Return (x, y) of the center of cell containing provided text 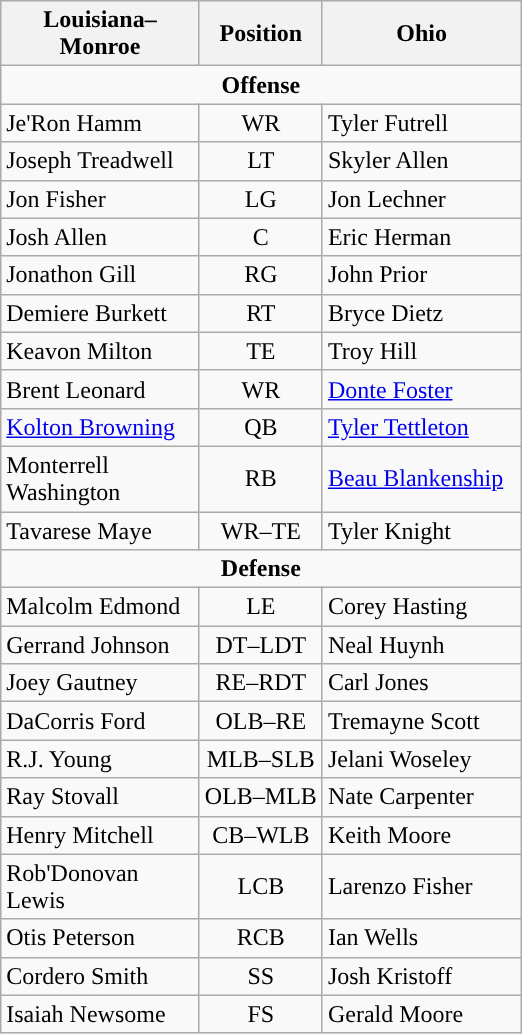
Demiere Burkett (100, 313)
Kolton Browning (100, 427)
RCB (260, 938)
Donte Foster (422, 389)
SS (260, 976)
Josh Kristoff (422, 976)
Tyler Futrell (422, 123)
Carl Jones (422, 683)
Corey Hasting (422, 607)
DT–LDT (260, 645)
LT (260, 161)
LE (260, 607)
Louisiana–Monroe (100, 34)
Keith Moore (422, 835)
Skyler Allen (422, 161)
OLB–MLB (260, 797)
Ohio (422, 34)
FS (260, 1014)
Position (260, 34)
Offense (261, 85)
Ray Stovall (100, 797)
Rob'Donovan Lewis (100, 886)
RE–RDT (260, 683)
WR–TE (260, 531)
Tyler Knight (422, 531)
Otis Peterson (100, 938)
Josh Allen (100, 237)
Joseph Treadwell (100, 161)
Gerald Moore (422, 1014)
Isaiah Newsome (100, 1014)
RG (260, 275)
Je'Ron Hamm (100, 123)
Larenzo Fisher (422, 886)
DaCorris Ford (100, 721)
Cordero Smith (100, 976)
R.J. Young (100, 759)
Henry Mitchell (100, 835)
Defense (261, 569)
OLB–RE (260, 721)
Tremayne Scott (422, 721)
Beau Blankenship (422, 478)
Joey Gautney (100, 683)
CB–WLB (260, 835)
Neal Huynh (422, 645)
Nate Carpenter (422, 797)
Bryce Dietz (422, 313)
Jon Lechner (422, 199)
Tavarese Maye (100, 531)
LCB (260, 886)
Malcolm Edmond (100, 607)
C (260, 237)
MLB–SLB (260, 759)
Brent Leonard (100, 389)
QB (260, 427)
Keavon Milton (100, 351)
Tyler Tettleton (422, 427)
TE (260, 351)
Eric Herman (422, 237)
Gerrand Johnson (100, 645)
John Prior (422, 275)
Troy Hill (422, 351)
RT (260, 313)
LG (260, 199)
RB (260, 478)
Jon Fisher (100, 199)
Monterrell Washington (100, 478)
Jelani Woseley (422, 759)
Jonathon Gill (100, 275)
Ian Wells (422, 938)
